Return [x, y] of the center of cell containing provided text 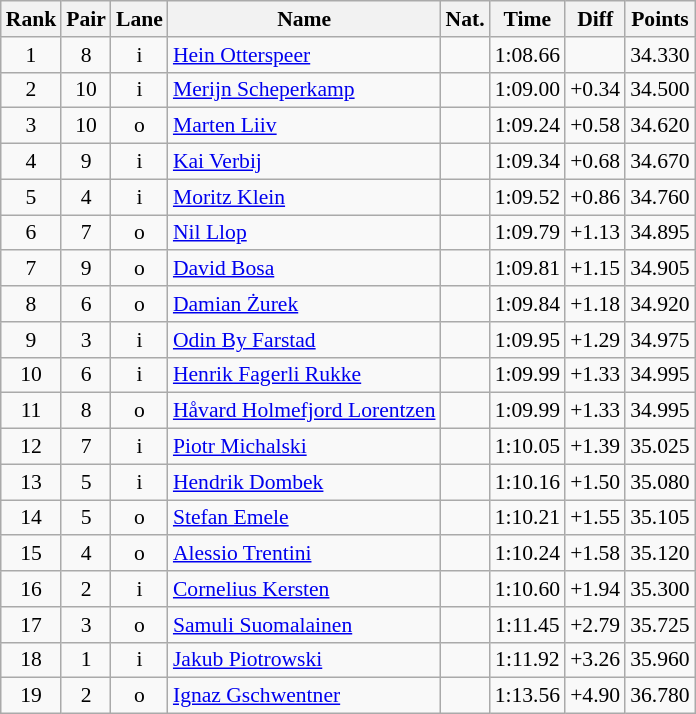
Lane [140, 19]
1:10.24 [528, 554]
Cornelius Kersten [304, 589]
Hendrik Dombek [304, 482]
1:08.66 [528, 55]
Time [528, 19]
Nil Llop [304, 233]
11 [32, 411]
Odin By Farstad [304, 340]
1:09.81 [528, 269]
16 [32, 589]
+1.55 [595, 518]
34.905 [660, 269]
34.760 [660, 197]
+0.34 [595, 90]
+0.58 [595, 126]
Diff [595, 19]
Ignaz Gschwentner [304, 696]
1:09.52 [528, 197]
+1.13 [595, 233]
34.500 [660, 90]
Merijn Scheperkamp [304, 90]
+1.58 [595, 554]
1:09.95 [528, 340]
15 [32, 554]
1:09.00 [528, 90]
1:10.16 [528, 482]
Alessio Trentini [304, 554]
34.670 [660, 162]
34.620 [660, 126]
34.920 [660, 304]
35.105 [660, 518]
1:10.05 [528, 447]
35.300 [660, 589]
Name [304, 19]
Points [660, 19]
+0.68 [595, 162]
Henrik Fagerli Rukke [304, 375]
Rank [32, 19]
1:13.56 [528, 696]
+1.50 [595, 482]
+2.79 [595, 625]
Håvard Holmefjord Lorentzen [304, 411]
1:11.92 [528, 660]
+3.26 [595, 660]
34.895 [660, 233]
34.975 [660, 340]
18 [32, 660]
Samuli Suomalainen [304, 625]
12 [32, 447]
Kai Verbij [304, 162]
35.025 [660, 447]
1:11.45 [528, 625]
1:09.84 [528, 304]
Pair [86, 19]
Hein Otterspeer [304, 55]
19 [32, 696]
1:09.79 [528, 233]
+1.18 [595, 304]
13 [32, 482]
Piotr Michalski [304, 447]
Moritz Klein [304, 197]
35.120 [660, 554]
14 [32, 518]
34.330 [660, 55]
Marten Liiv [304, 126]
+1.29 [595, 340]
Nat. [466, 19]
35.725 [660, 625]
+1.15 [595, 269]
35.080 [660, 482]
+1.39 [595, 447]
+1.94 [595, 589]
1:10.21 [528, 518]
1:09.24 [528, 126]
Jakub Piotrowski [304, 660]
+0.86 [595, 197]
Stefan Emele [304, 518]
+4.90 [595, 696]
David Bosa [304, 269]
Damian Żurek [304, 304]
1:09.34 [528, 162]
35.960 [660, 660]
36.780 [660, 696]
17 [32, 625]
1:10.60 [528, 589]
